For the text-containing cell, return its midpoint in [X, Y] coordinate format. 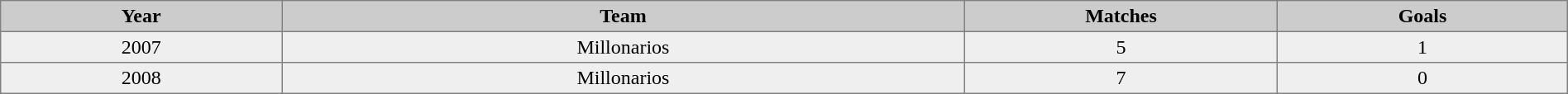
5 [1121, 47]
Team [624, 16]
Goals [1422, 16]
1 [1422, 47]
0 [1422, 78]
Year [141, 16]
2008 [141, 78]
2007 [141, 47]
Matches [1121, 16]
7 [1121, 78]
